Locate the cell with the specified text and output its (x, y) center coordinate. 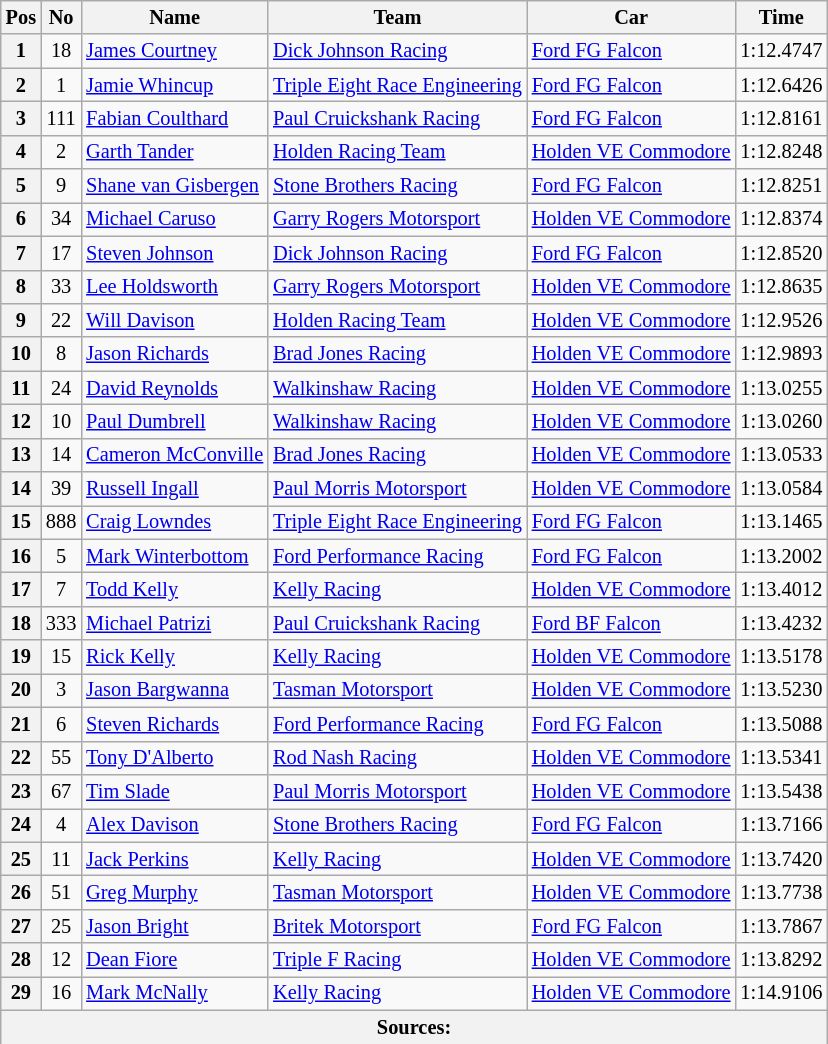
Lee Holdsworth (174, 287)
1:12.8251 (781, 186)
39 (61, 489)
1:12.6426 (781, 85)
888 (61, 522)
No (61, 17)
Shane van Gisbergen (174, 186)
21 (21, 724)
1:14.9106 (781, 993)
1:13.5178 (781, 657)
55 (61, 758)
1:13.8292 (781, 960)
Michael Caruso (174, 219)
Russell Ingall (174, 489)
Car (632, 17)
Alex Davison (174, 825)
Pos (21, 17)
Cameron McConville (174, 455)
David Reynolds (174, 388)
1:13.4232 (781, 623)
111 (61, 118)
Garth Tander (174, 152)
34 (61, 219)
29 (21, 993)
1:12.9893 (781, 354)
Mark McNally (174, 993)
1:12.9526 (781, 320)
1:13.7867 (781, 926)
19 (21, 657)
Mark Winterbottom (174, 556)
Todd Kelly (174, 589)
1:12.8374 (781, 219)
20 (21, 690)
Rick Kelly (174, 657)
Greg Murphy (174, 892)
1:13.5438 (781, 791)
1:12.8635 (781, 287)
James Courtney (174, 51)
Time (781, 17)
Fabian Coulthard (174, 118)
Michael Patrizi (174, 623)
Craig Lowndes (174, 522)
27 (21, 926)
1:13.0255 (781, 388)
Jason Bargwanna (174, 690)
Will Davison (174, 320)
28 (21, 960)
23 (21, 791)
1:12.8161 (781, 118)
1:13.7420 (781, 859)
1:12.8520 (781, 253)
1:13.5230 (781, 690)
Jason Bright (174, 926)
13 (21, 455)
1:13.0533 (781, 455)
333 (61, 623)
1:13.5088 (781, 724)
33 (61, 287)
1:13.0260 (781, 421)
51 (61, 892)
Britek Motorsport (398, 926)
Team (398, 17)
1:13.0584 (781, 489)
Triple F Racing (398, 960)
1:13.7166 (781, 825)
Steven Johnson (174, 253)
Sources: (414, 1027)
67 (61, 791)
1:13.2002 (781, 556)
1:12.4747 (781, 51)
1:12.8248 (781, 152)
Name (174, 17)
Paul Dumbrell (174, 421)
Tony D'Alberto (174, 758)
1:13.5341 (781, 758)
1:13.7738 (781, 892)
Jamie Whincup (174, 85)
26 (21, 892)
1:13.4012 (781, 589)
Steven Richards (174, 724)
1:13.1465 (781, 522)
Ford BF Falcon (632, 623)
Jason Richards (174, 354)
Jack Perkins (174, 859)
Tim Slade (174, 791)
Rod Nash Racing (398, 758)
Dean Fiore (174, 960)
